Return the [x, y] coordinate for the center point of the cell that contains the specified text.  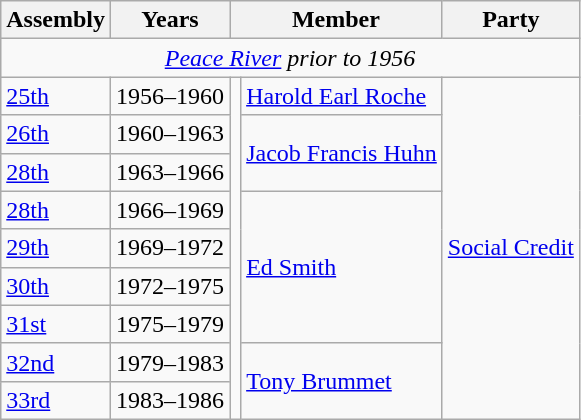
Tony Brummet [342, 381]
Ed Smith [342, 267]
Social Credit [510, 248]
1956–1960 [170, 96]
Peace River prior to 1956 [290, 58]
1963–1966 [170, 172]
32nd [56, 362]
33rd [56, 400]
Harold Earl Roche [342, 96]
1983–1986 [170, 400]
Assembly [56, 20]
1960–1963 [170, 134]
1969–1972 [170, 248]
30th [56, 286]
1975–1979 [170, 324]
1979–1983 [170, 362]
1966–1969 [170, 210]
Jacob Francis Huhn [342, 153]
26th [56, 134]
25th [56, 96]
31st [56, 324]
Years [170, 20]
1972–1975 [170, 286]
29th [56, 248]
Member [336, 20]
Party [510, 20]
